Detect which cell encompasses the target text, then output its (X, Y) center coordinate. 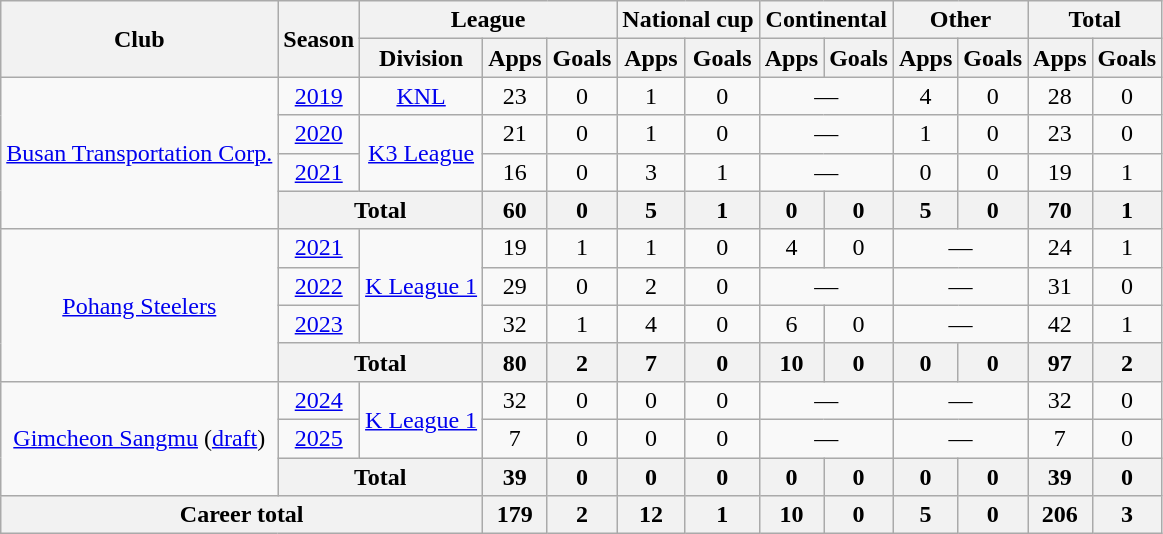
2022 (319, 286)
29 (515, 286)
KNL (422, 96)
Season (319, 39)
6 (791, 324)
21 (515, 134)
Other (960, 20)
National cup (688, 20)
K3 League (422, 153)
Busan Transportation Corp. (140, 153)
Club (140, 39)
60 (515, 210)
16 (515, 172)
12 (651, 515)
97 (1060, 362)
2024 (319, 400)
2025 (319, 438)
League (488, 20)
Division (422, 58)
2019 (319, 96)
2020 (319, 134)
Career total (242, 515)
28 (1060, 96)
179 (515, 515)
42 (1060, 324)
Pohang Steelers (140, 305)
206 (1060, 515)
70 (1060, 210)
Gimcheon Sangmu (draft) (140, 438)
80 (515, 362)
2023 (319, 324)
31 (1060, 286)
24 (1060, 248)
Continental (826, 20)
